Determine the [x, y] coordinate at the center of the cell enclosing the given text.  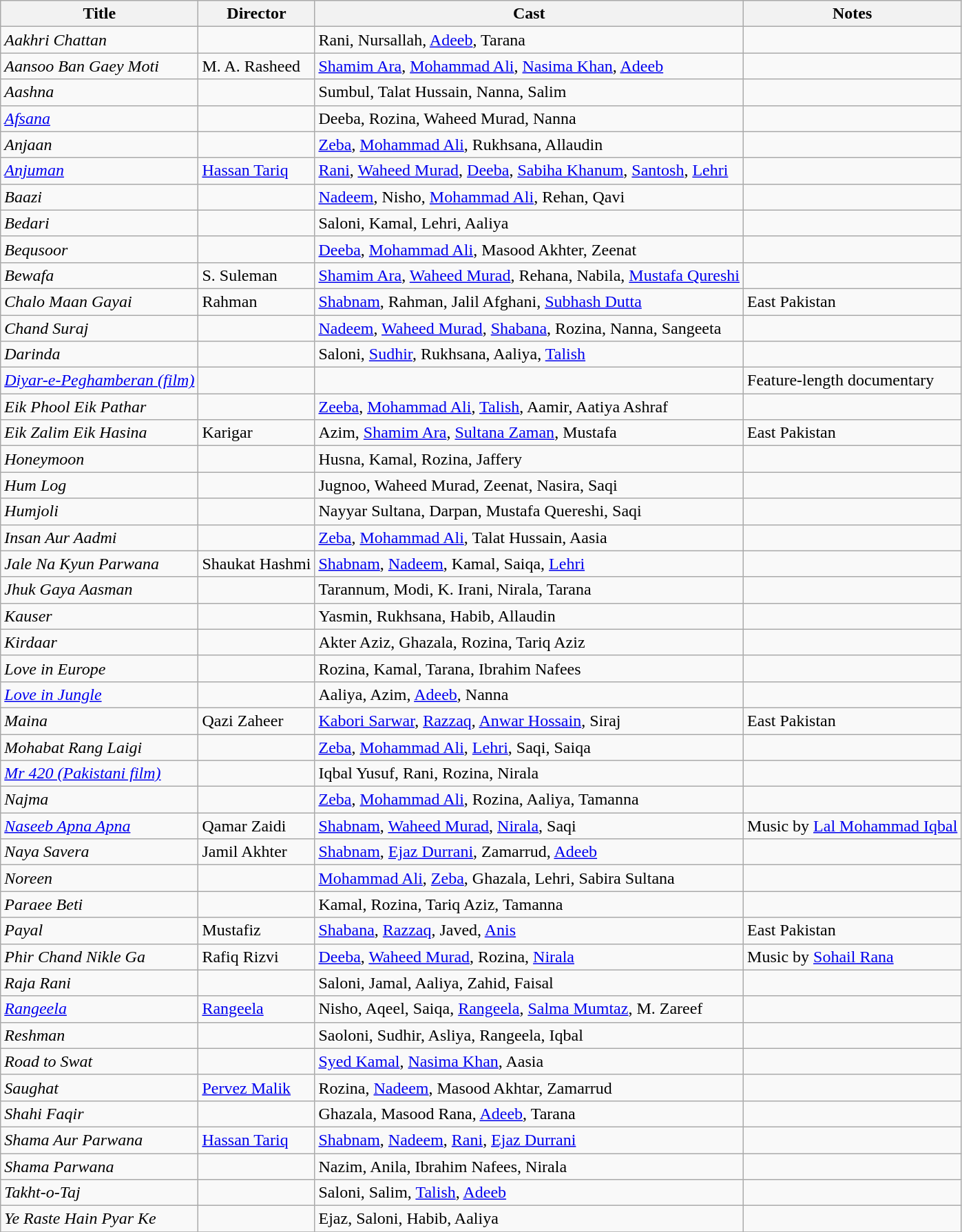
Eik Zalim Eik Hasina [99, 433]
Jhuk Gaya Aasman [99, 590]
Music by Sohail Rana [853, 957]
Rafiq Rizvi [256, 957]
Kauser [99, 616]
Kamal, Rozina, Tariq Aziz, Tamanna [529, 904]
Akter Aziz, Ghazala, Rozina, Tariq Aziz [529, 642]
Maina [99, 721]
Afsana [99, 118]
Jugnoo, Waheed Murad, Zeenat, Nasira, Saqi [529, 485]
Raja Rani [99, 983]
Darinda [99, 354]
Zeba, Mohammad Ali, Rukhsana, Allaudin [529, 145]
Iqbal Yusuf, Rani, Rozina, Nirala [529, 774]
Zeba, Mohammad Ali, Talat Hussain, Aasia [529, 538]
Rozina, Kamal, Tarana, Ibrahim Nafees [529, 668]
S. Suleman [256, 275]
Saloni, Salim, Talish, Adeeb [529, 1193]
Jamil Akhter [256, 852]
Baazi [99, 197]
Ghazala, Masood Rana, Adeeb, Tarana [529, 1114]
Takht-o-Taj [99, 1193]
Nadeem, Nisho, Mohammad Ali, Rehan, Qavi [529, 197]
Aansoo Ban Gaey Moti [99, 66]
Payal [99, 931]
Cast [529, 14]
Love in Europe [99, 668]
Mohammad Ali, Zeba, Ghazala, Lehri, Sabira Sultana [529, 878]
Deeba, Mohammad Ali, Masood Akhter, Zeenat [529, 249]
Ejaz, Saloni, Habib, Aaliya [529, 1219]
Aashna [99, 92]
Nadeem, Waheed Murad, Shabana, Rozina, Nanna, Sangeeta [529, 328]
Zeeba, Mohammad Ali, Talish, Aamir, Aatiya Ashraf [529, 407]
Reshman [99, 1035]
Kabori Sarwar, Razzaq, Anwar Hossain, Siraj [529, 721]
Eik Phool Eik Pathar [99, 407]
Love in Jungle [99, 694]
Mohabat Rang Laigi [99, 747]
Saloni, Sudhir, Rukhsana, Aaliya, Talish [529, 354]
Naseeb Apna Apna [99, 826]
Shabnam, Nadeem, Rani, Ejaz Durrani [529, 1140]
Deeba, Rozina, Waheed Murad, Nanna [529, 118]
Kirdaar [99, 642]
Notes [853, 14]
Shahi Faqir [99, 1114]
Nayyar Sultana, Darpan, Mustafa Quereshi, Saqi [529, 511]
Najma [99, 800]
Zeba, Mohammad Ali, Rozina, Aaliya, Tamanna [529, 800]
Rahman [256, 301]
Zeba, Mohammad Ali, Lehri, Saqi, Saiqa [529, 747]
Saloni, Jamal, Aaliya, Zahid, Faisal [529, 983]
Shaukat Hashmi [256, 564]
Qazi Zaheer [256, 721]
Shabana, Razzaq, Javed, Anis [529, 931]
Noreen [99, 878]
Chalo Maan Gayai [99, 301]
Chand Suraj [99, 328]
Road to Swat [99, 1061]
Saloni, Kamal, Lehri, Aaliya [529, 223]
Phir Chand Nikle Ga [99, 957]
Syed Kamal, Nasima Khan, Aasia [529, 1061]
Shama Parwana [99, 1167]
Anjuman [99, 171]
Jale Na Kyun Parwana [99, 564]
M. A. Rasheed [256, 66]
Shabnam, Ejaz Durrani, Zamarrud, Adeeb [529, 852]
Ye Raste Hain Pyar Ke [99, 1219]
Rani, Waheed Murad, Deeba, Sabiha Khanum, Santosh, Lehri [529, 171]
Aakhri Chattan [99, 40]
Deeba, Waheed Murad, Rozina, Nirala [529, 957]
Mustafiz [256, 931]
Paraee Beti [99, 904]
Hum Log [99, 485]
Shabnam, Rahman, Jalil Afghani, Subhash Dutta [529, 301]
Feature-length documentary [853, 381]
Rani, Nursallah, Adeeb, Tarana [529, 40]
Karigar [256, 433]
Pervez Malik [256, 1087]
Rozina, Nadeem, Masood Akhtar, Zamarrud [529, 1087]
Saoloni, Sudhir, Asliya, Rangeela, Iqbal [529, 1035]
Saughat [99, 1087]
Qamar Zaidi [256, 826]
Anjaan [99, 145]
Honeymoon [99, 459]
Naya Savera [99, 852]
Tarannum, Modi, K. Irani, Nirala, Tarana [529, 590]
Shabnam, Nadeem, Kamal, Saiqa, Lehri [529, 564]
Bedari [99, 223]
Insan Aur Aadmi [99, 538]
Yasmin, Rukhsana, Habib, Allaudin [529, 616]
Diyar-e-Peghamberan (film) [99, 381]
Sumbul, Talat Hussain, Nanna, Salim [529, 92]
Shama Aur Parwana [99, 1140]
Nisho, Aqeel, Saiqa, Rangeela, Salma Mumtaz, M. Zareef [529, 1009]
Mr 420 (Pakistani film) [99, 774]
Nazim, Anila, Ibrahim Nafees, Nirala [529, 1167]
Shamim Ara, Mohammad Ali, Nasima Khan, Adeeb [529, 66]
Shamim Ara, Waheed Murad, Rehana, Nabila, Mustafa Qureshi [529, 275]
Music by Lal Mohammad Iqbal [853, 826]
Azim, Shamim Ara, Sultana Zaman, Mustafa [529, 433]
Aaliya, Azim, Adeeb, Nanna [529, 694]
Director [256, 14]
Humjoli [99, 511]
Bequsoor [99, 249]
Bewafa [99, 275]
Shabnam, Waheed Murad, Nirala, Saqi [529, 826]
Title [99, 14]
Husna, Kamal, Rozina, Jaffery [529, 459]
